Capture the cell that displays the provided text and extract its [X, Y] central coordinate. 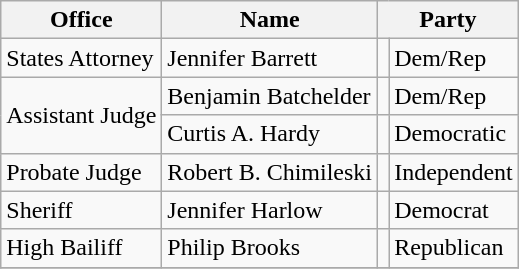
Office [82, 20]
Jennifer Barrett [270, 58]
Name [270, 20]
States Attorney [82, 58]
Assistant Judge [82, 115]
Jennifer Harlow [270, 210]
Philip Brooks [270, 248]
Probate Judge [82, 172]
Robert B. Chimileski [270, 172]
Curtis A. Hardy [270, 134]
Party [448, 20]
Independent [454, 172]
Republican [454, 248]
Democratic [454, 134]
Democrat [454, 210]
Sheriff [82, 210]
Benjamin Batchelder [270, 96]
High Bailiff [82, 248]
